Determine the [X, Y] coordinate at the center of the cell enclosing the given text.  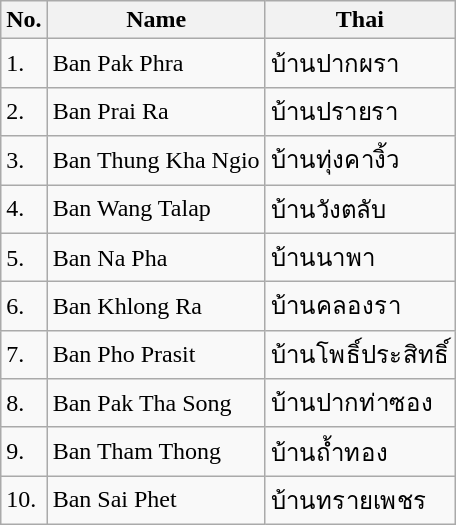
บ้านวังตลับ [360, 208]
Ban Pho Prasit [156, 354]
9. [24, 452]
บ้านทรายเพชร [360, 500]
2. [24, 112]
Thai [360, 20]
No. [24, 20]
Ban Thung Kha Ngio [156, 160]
Ban Khlong Ra [156, 306]
8. [24, 404]
3. [24, 160]
4. [24, 208]
1. [24, 64]
5. [24, 258]
บ้านนาพา [360, 258]
บ้านปรายรา [360, 112]
6. [24, 306]
บ้านปากผรา [360, 64]
บ้านปากท่าซอง [360, 404]
Ban Na Pha [156, 258]
บ้านโพธิ์ประสิทธิ์ [360, 354]
Ban Tham Thong [156, 452]
Ban Pak Tha Song [156, 404]
บ้านถ้ำทอง [360, 452]
Ban Pak Phra [156, 64]
บ้านทุ่งคางิ้ว [360, 160]
บ้านคลองรา [360, 306]
Ban Prai Ra [156, 112]
10. [24, 500]
7. [24, 354]
Ban Wang Talap [156, 208]
Ban Sai Phet [156, 500]
Name [156, 20]
